For the text-containing cell, return its midpoint in [x, y] coordinate format. 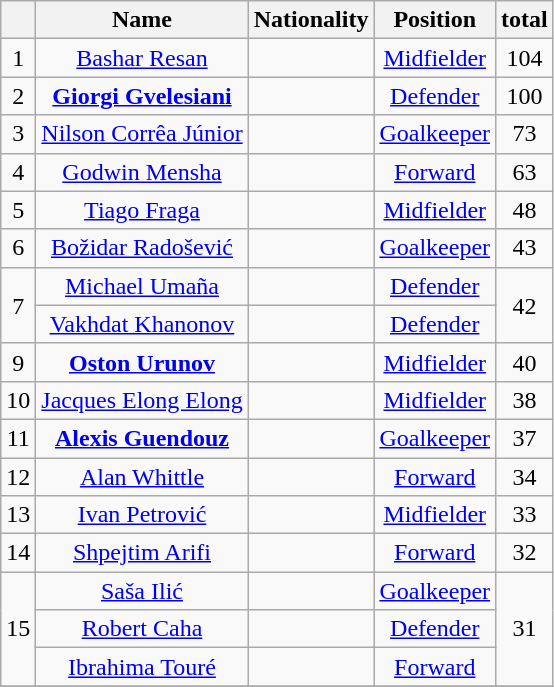
1 [18, 58]
6 [18, 248]
40 [525, 362]
Alexis Guendouz [142, 438]
Saša Ilić [142, 591]
Jacques Elong Elong [142, 400]
Alan Whittle [142, 477]
Shpejtim Arifi [142, 553]
100 [525, 96]
Bashar Resan [142, 58]
34 [525, 477]
48 [525, 210]
Ibrahima Touré [142, 667]
Michael Umaña [142, 286]
43 [525, 248]
10 [18, 400]
15 [18, 629]
42 [525, 305]
Nilson Corrêa Júnior [142, 134]
Ivan Petrović [142, 515]
104 [525, 58]
11 [18, 438]
31 [525, 629]
9 [18, 362]
Vakhdat Khanonov [142, 324]
Božidar Radošević [142, 248]
12 [18, 477]
Position [435, 20]
5 [18, 210]
32 [525, 553]
Godwin Mensha [142, 172]
Robert Caha [142, 629]
4 [18, 172]
3 [18, 134]
33 [525, 515]
total [525, 20]
13 [18, 515]
63 [525, 172]
Nationality [311, 20]
37 [525, 438]
Name [142, 20]
2 [18, 96]
38 [525, 400]
Giorgi Gvelesiani [142, 96]
Tiago Fraga [142, 210]
73 [525, 134]
14 [18, 553]
Oston Urunov [142, 362]
7 [18, 305]
